For the text-containing cell, return its midpoint in [X, Y] coordinate format. 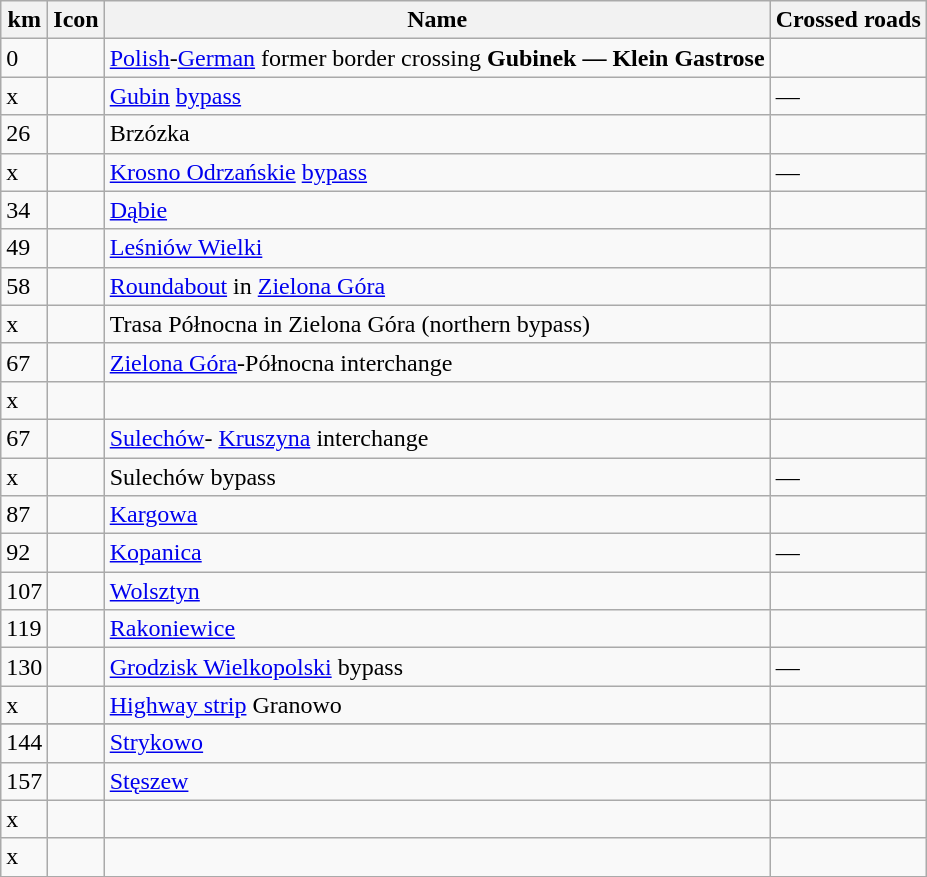
49 [24, 248]
Rakoniewice [437, 629]
Dąbie [437, 210]
Sulechów bypass [437, 477]
km [24, 20]
Roundabout in Zielona Góra [437, 286]
107 [24, 591]
Name [437, 20]
87 [24, 515]
Zielona Góra-Północna interchange [437, 362]
Krosno Odrzańskie bypass [437, 172]
157 [24, 781]
Grodzisk Wielkopolski bypass [437, 667]
Strykowo [437, 743]
Stęszew [437, 781]
119 [24, 629]
0 [24, 58]
26 [24, 134]
Brzózka [437, 134]
144 [24, 743]
Crossed roads [848, 20]
34 [24, 210]
Kopanica [437, 553]
Highway strip Granowo [437, 705]
130 [24, 667]
Gubin bypass [437, 96]
Trasa Północna in Zielona Góra (northern bypass) [437, 324]
Icon [76, 20]
Polish-German former border crossing Gubinek — Klein Gastrose [437, 58]
Leśniów Wielki [437, 248]
Sulechów- Kruszyna interchange [437, 438]
58 [24, 286]
92 [24, 553]
Kargowa [437, 515]
Wolsztyn [437, 591]
